Identify which cell holds the provided text, then report its (X, Y) central coordinate. 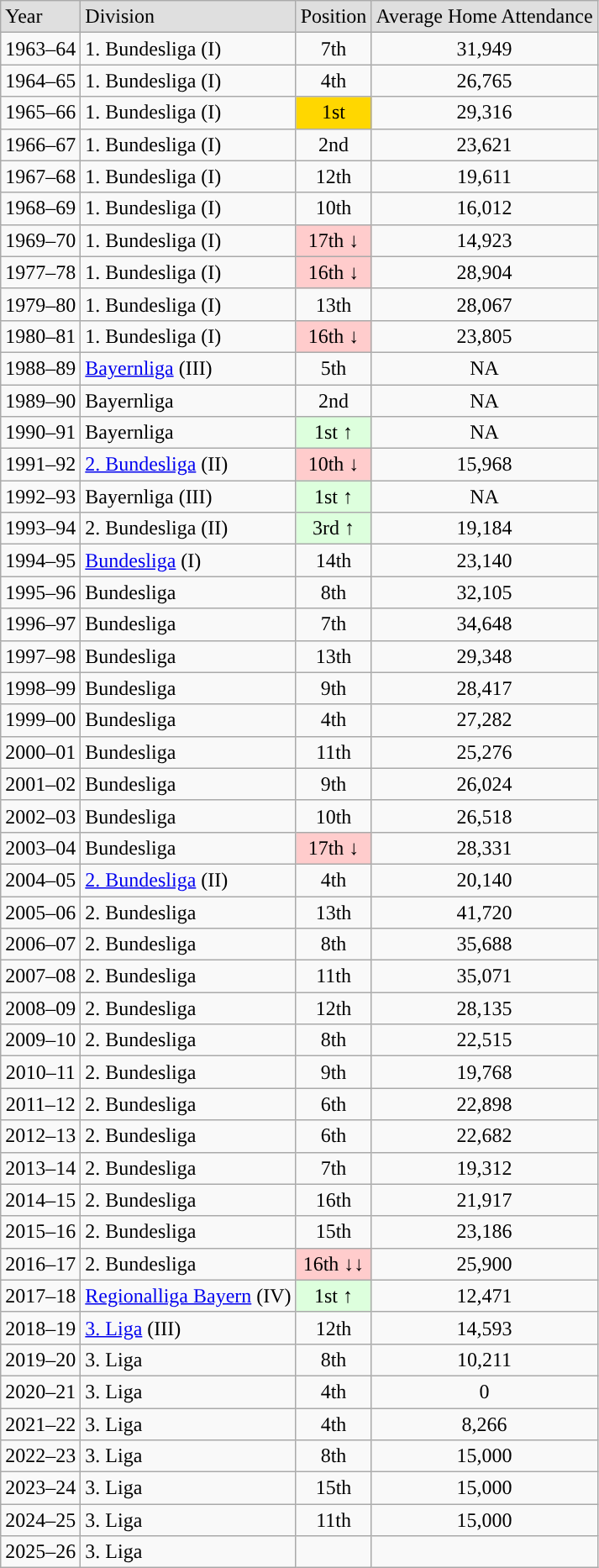
2022–23 (40, 1456)
2006–07 (40, 944)
23,621 (484, 145)
1977–78 (40, 272)
12,471 (484, 1296)
Year (40, 17)
28,417 (484, 688)
Average Home Attendance (484, 17)
16th ↓↓ (334, 1264)
2025–26 (40, 1552)
16,012 (484, 208)
19,312 (484, 1168)
23,186 (484, 1232)
25,900 (484, 1264)
28,067 (484, 304)
23,140 (484, 560)
21,917 (484, 1200)
2002–03 (40, 816)
1991–92 (40, 465)
2004–05 (40, 880)
1993–94 (40, 529)
Regionalliga Bayern (IV) (188, 1296)
2001–02 (40, 784)
1969–70 (40, 240)
2014–15 (40, 1200)
20,140 (484, 880)
1964–65 (40, 81)
10,211 (484, 1360)
2010–11 (40, 1072)
1963–64 (40, 49)
35,071 (484, 976)
19,768 (484, 1072)
32,105 (484, 592)
1967–68 (40, 176)
29,316 (484, 113)
2000–01 (40, 752)
2018–19 (40, 1328)
2012–13 (40, 1136)
1968–69 (40, 208)
14,593 (484, 1328)
Division (188, 17)
2011–12 (40, 1104)
1998–99 (40, 688)
2003–04 (40, 848)
2023–24 (40, 1488)
2019–20 (40, 1360)
1980–81 (40, 336)
16th (334, 1200)
Bundesliga (I) (188, 560)
19,611 (484, 176)
1996–97 (40, 624)
22,515 (484, 1040)
2007–08 (40, 976)
22,898 (484, 1104)
19,184 (484, 529)
29,348 (484, 656)
2009–10 (40, 1040)
5th (334, 368)
2015–16 (40, 1232)
2021–22 (40, 1424)
1995–96 (40, 592)
14th (334, 560)
41,720 (484, 912)
28,331 (484, 848)
23,805 (484, 336)
22,682 (484, 1136)
3. Liga (III) (188, 1328)
1992–93 (40, 497)
2017–18 (40, 1296)
1988–89 (40, 368)
2013–14 (40, 1168)
2020–21 (40, 1392)
14,923 (484, 240)
10th ↓ (334, 465)
1994–95 (40, 560)
1989–90 (40, 401)
28,904 (484, 272)
26,765 (484, 81)
1st (334, 113)
27,282 (484, 720)
35,688 (484, 944)
25,276 (484, 752)
8,266 (484, 1424)
2008–09 (40, 1008)
15,968 (484, 465)
26,024 (484, 784)
1979–80 (40, 304)
1997–98 (40, 656)
1990–91 (40, 433)
2005–06 (40, 912)
1966–67 (40, 145)
31,949 (484, 49)
1965–66 (40, 113)
0 (484, 1392)
Position (334, 17)
26,518 (484, 816)
2024–25 (40, 1520)
34,648 (484, 624)
2016–17 (40, 1264)
3rd ↑ (334, 529)
1999–00 (40, 720)
28,135 (484, 1008)
